Provide the [x, y] coordinate of the cell's center where the given text is located.  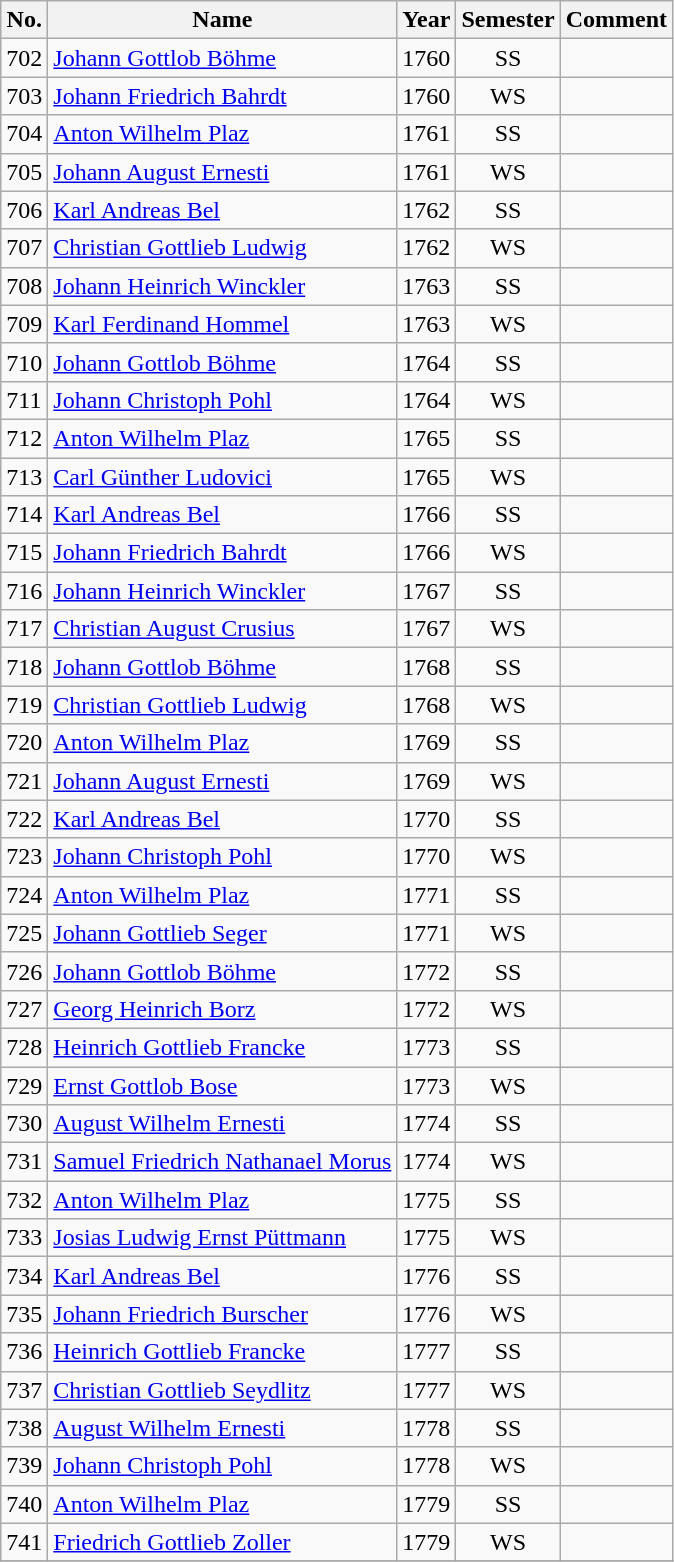
721 [24, 781]
Year [426, 20]
731 [24, 1162]
Samuel Friedrich Nathanael Morus [222, 1162]
703 [24, 96]
Semester [508, 20]
728 [24, 1047]
Friedrich Gottlieb Zoller [222, 1542]
No. [24, 20]
735 [24, 1314]
705 [24, 172]
Carl Günther Ludovici [222, 477]
733 [24, 1238]
707 [24, 248]
734 [24, 1276]
725 [24, 933]
Ernst Gottlob Bose [222, 1085]
Christian Gottlieb Seydlitz [222, 1390]
Josias Ludwig Ernst Püttmann [222, 1238]
738 [24, 1428]
Johann Gottlieb Seger [222, 933]
715 [24, 553]
729 [24, 1085]
723 [24, 857]
710 [24, 362]
732 [24, 1200]
712 [24, 438]
740 [24, 1504]
720 [24, 743]
Johann Friedrich Burscher [222, 1314]
Karl Ferdinand Hommel [222, 324]
716 [24, 591]
722 [24, 819]
713 [24, 477]
719 [24, 705]
706 [24, 210]
708 [24, 286]
Georg Heinrich Borz [222, 1009]
714 [24, 515]
736 [24, 1352]
704 [24, 134]
718 [24, 667]
730 [24, 1124]
709 [24, 324]
702 [24, 58]
724 [24, 895]
739 [24, 1466]
737 [24, 1390]
Christian August Crusius [222, 629]
717 [24, 629]
Name [222, 20]
726 [24, 971]
Comment [616, 20]
727 [24, 1009]
711 [24, 400]
741 [24, 1542]
